Search for the cell housing the specified text and yield its [x, y] center coordinate. 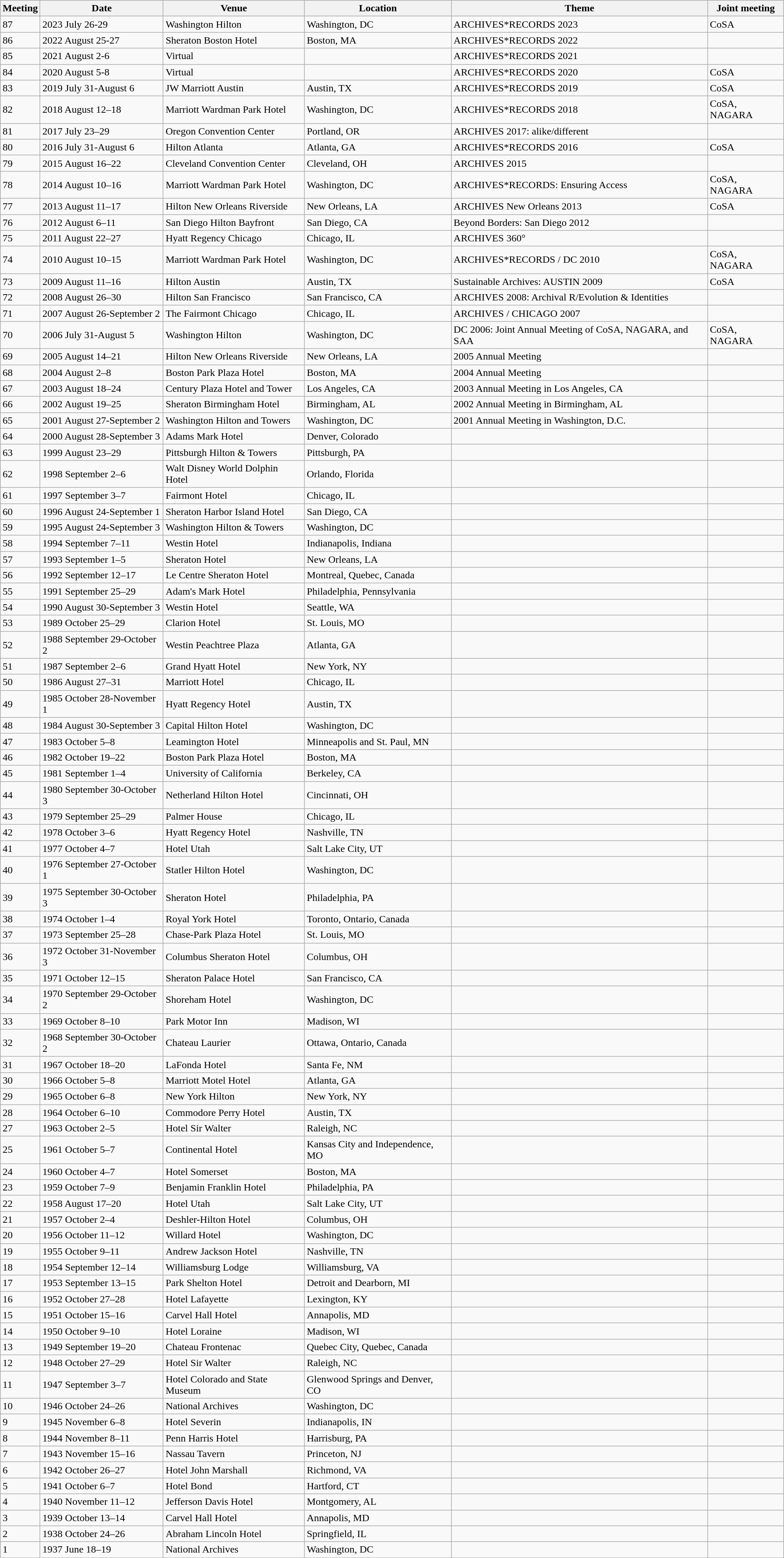
Washington Hilton and Towers [234, 420]
2012 August 6–11 [102, 223]
Ottawa, Ontario, Canada [378, 1043]
Commodore Perry Hotel [234, 1113]
50 [20, 682]
Chateau Frontenac [234, 1347]
5 [20, 1486]
24 [20, 1172]
78 [20, 184]
1977 October 4–7 [102, 849]
81 [20, 131]
1958 August 17–20 [102, 1203]
ARCHIVES 360° [580, 238]
1968 September 30-October 2 [102, 1043]
1971 October 12–15 [102, 978]
1956 October 11–12 [102, 1235]
ARCHIVES*RECORDS 2019 [580, 88]
Andrew Jackson Hotel [234, 1251]
Chase-Park Plaza Hotel [234, 935]
51 [20, 666]
ARCHIVES*RECORDS 2016 [580, 147]
1942 October 26–27 [102, 1470]
1993 September 1–5 [102, 559]
Fairmont Hotel [234, 495]
6 [20, 1470]
1980 September 30-October 3 [102, 795]
Date [102, 8]
57 [20, 559]
48 [20, 725]
1939 October 13–14 [102, 1518]
Washington Hilton & Towers [234, 528]
1963 October 2–5 [102, 1128]
1969 October 8–10 [102, 1021]
2004 August 2–8 [102, 373]
Hilton San Francisco [234, 298]
39 [20, 898]
Cleveland Convention Center [234, 163]
56 [20, 575]
40 [20, 870]
ARCHIVES 2015 [580, 163]
Sheraton Boston Hotel [234, 40]
Kansas City and Independence, MO [378, 1150]
2014 August 10–16 [102, 184]
Park Motor Inn [234, 1021]
62 [20, 474]
Pittsburgh, PA [378, 452]
Benjamin Franklin Hotel [234, 1188]
Hotel Severin [234, 1422]
1999 August 23–29 [102, 452]
Sheraton Palace Hotel [234, 978]
2010 August 10–15 [102, 260]
18 [20, 1267]
65 [20, 420]
Nassau Tavern [234, 1454]
43 [20, 817]
1982 October 19–22 [102, 757]
1960 October 4–7 [102, 1172]
Hyatt Regency Chicago [234, 238]
Jefferson Davis Hotel [234, 1502]
1970 September 29-October 2 [102, 1000]
Williamsburg Lodge [234, 1267]
San Diego Hilton Bayfront [234, 223]
1989 October 25–29 [102, 623]
2005 August 14–21 [102, 357]
Glenwood Springs and Denver, CO [378, 1385]
Hotel Bond [234, 1486]
70 [20, 335]
Walt Disney World Dolphin Hotel [234, 474]
2002 August 19–25 [102, 404]
1985 October 28-November 1 [102, 704]
32 [20, 1043]
1983 October 5–8 [102, 741]
2008 August 26–30 [102, 298]
7 [20, 1454]
3 [20, 1518]
Pittsburgh Hilton & Towers [234, 452]
1987 September 2–6 [102, 666]
1966 October 5–8 [102, 1080]
60 [20, 512]
22 [20, 1203]
Deshler-Hilton Hotel [234, 1219]
Continental Hotel [234, 1150]
16 [20, 1299]
Princeton, NJ [378, 1454]
ARCHIVES 2008: Archival R/Evolution & Identities [580, 298]
Abraham Lincoln Hotel [234, 1534]
Montgomery, AL [378, 1502]
1992 September 12–17 [102, 575]
1986 August 27–31 [102, 682]
Willard Hotel [234, 1235]
Westin Peachtree Plaza [234, 644]
12 [20, 1363]
1940 November 11–12 [102, 1502]
2009 August 11–16 [102, 282]
49 [20, 704]
31 [20, 1064]
80 [20, 147]
Capital Hilton Hotel [234, 725]
Le Centre Sheraton Hotel [234, 575]
23 [20, 1188]
52 [20, 644]
1996 August 24-September 1 [102, 512]
1981 September 1–4 [102, 773]
11 [20, 1385]
2007 August 26-September 2 [102, 313]
38 [20, 919]
68 [20, 373]
Montreal, Quebec, Canada [378, 575]
2003 Annual Meeting in Los Angeles, CA [580, 388]
8 [20, 1438]
64 [20, 436]
66 [20, 404]
Richmond, VA [378, 1470]
Statler Hilton Hotel [234, 870]
Santa Fe, NM [378, 1064]
1984 August 30-September 3 [102, 725]
Los Angeles, CA [378, 388]
72 [20, 298]
Indianapolis, IN [378, 1422]
Harrisburg, PA [378, 1438]
29 [20, 1096]
1994 September 7–11 [102, 543]
25 [20, 1150]
1991 September 25–29 [102, 591]
17 [20, 1283]
Leamington Hotel [234, 741]
Cincinnati, OH [378, 795]
New York Hilton [234, 1096]
Shoreham Hotel [234, 1000]
1951 October 15–16 [102, 1315]
Hotel Lafayette [234, 1299]
2005 Annual Meeting [580, 357]
University of California [234, 773]
Chateau Laurier [234, 1043]
84 [20, 72]
2011 August 22–27 [102, 238]
2015 August 16–22 [102, 163]
14 [20, 1331]
1943 November 15–16 [102, 1454]
21 [20, 1219]
47 [20, 741]
ARCHIVES*RECORDS 2018 [580, 110]
73 [20, 282]
Detroit and Dearborn, MI [378, 1283]
67 [20, 388]
Royal York Hotel [234, 919]
69 [20, 357]
2004 Annual Meeting [580, 373]
59 [20, 528]
1957 October 2–4 [102, 1219]
1945 November 6–8 [102, 1422]
1973 September 25–28 [102, 935]
1995 August 24-September 3 [102, 528]
1965 October 6–8 [102, 1096]
JW Marriott Austin [234, 88]
Hotel Somerset [234, 1172]
2017 July 23–29 [102, 131]
76 [20, 223]
Lexington, KY [378, 1299]
Hotel Loraine [234, 1331]
1 [20, 1550]
77 [20, 206]
Hilton Atlanta [234, 147]
The Fairmont Chicago [234, 313]
1974 October 1–4 [102, 919]
1953 September 13–15 [102, 1283]
2013 August 11–17 [102, 206]
41 [20, 849]
LaFonda Hotel [234, 1064]
Hartford, CT [378, 1486]
ARCHIVES*RECORDS / DC 2010 [580, 260]
Toronto, Ontario, Canada [378, 919]
2001 Annual Meeting in Washington, D.C. [580, 420]
2006 July 31-August 5 [102, 335]
13 [20, 1347]
1949 September 19–20 [102, 1347]
1972 October 31-November 3 [102, 956]
71 [20, 313]
1998 September 2–6 [102, 474]
37 [20, 935]
30 [20, 1080]
Seattle, WA [378, 607]
Minneapolis and St. Paul, MN [378, 741]
ARCHIVES 2017: alike/different [580, 131]
Theme [580, 8]
ARCHIVES*RECORDS 2023 [580, 24]
1990 August 30-September 3 [102, 607]
79 [20, 163]
2023 July 26-29 [102, 24]
ARCHIVES*RECORDS 2022 [580, 40]
1937 June 18–19 [102, 1550]
4 [20, 1502]
Portland, OR [378, 131]
ARCHIVES*RECORDS: Ensuring Access [580, 184]
Birmingham, AL [378, 404]
Park Shelton Hotel [234, 1283]
15 [20, 1315]
1950 October 9–10 [102, 1331]
Orlando, Florida [378, 474]
20 [20, 1235]
Marriott Hotel [234, 682]
Palmer House [234, 817]
Meeting [20, 8]
Joint meeting [745, 8]
ARCHIVES*RECORDS 2020 [580, 72]
46 [20, 757]
44 [20, 795]
1955 October 9–11 [102, 1251]
DC 2006: Joint Annual Meeting of CoSA, NAGARA, and SAA [580, 335]
2 [20, 1534]
ARCHIVES New Orleans 2013 [580, 206]
2003 August 18–24 [102, 388]
Clarion Hotel [234, 623]
1954 September 12–14 [102, 1267]
1967 October 18–20 [102, 1064]
34 [20, 1000]
ARCHIVES*RECORDS 2021 [580, 56]
Philadelphia, Pennsylvania [378, 591]
Hilton Austin [234, 282]
1947 September 3–7 [102, 1385]
86 [20, 40]
2002 Annual Meeting in Birmingham, AL [580, 404]
Century Plaza Hotel and Tower [234, 388]
82 [20, 110]
27 [20, 1128]
Berkeley, CA [378, 773]
1975 September 30-October 3 [102, 898]
75 [20, 238]
10 [20, 1406]
2020 August 5-8 [102, 72]
Hotel John Marshall [234, 1470]
Springfield, IL [378, 1534]
Denver, Colorado [378, 436]
1961 October 5–7 [102, 1150]
Venue [234, 8]
1976 September 27-October 1 [102, 870]
28 [20, 1113]
2022 August 25-27 [102, 40]
1946 October 24–26 [102, 1406]
1964 October 6–10 [102, 1113]
ARCHIVES / CHICAGO 2007 [580, 313]
Columbus Sheraton Hotel [234, 956]
36 [20, 956]
61 [20, 495]
Location [378, 8]
2001 August 27-September 2 [102, 420]
Sustainable Archives: AUSTIN 2009 [580, 282]
2019 July 31-August 6 [102, 88]
Penn Harris Hotel [234, 1438]
35 [20, 978]
2000 August 28-September 3 [102, 436]
63 [20, 452]
Grand Hyatt Hotel [234, 666]
9 [20, 1422]
54 [20, 607]
85 [20, 56]
Williamsburg, VA [378, 1267]
1997 September 3–7 [102, 495]
Oregon Convention Center [234, 131]
45 [20, 773]
55 [20, 591]
1944 November 8–11 [102, 1438]
19 [20, 1251]
74 [20, 260]
Sheraton Harbor Island Hotel [234, 512]
1948 October 27–29 [102, 1363]
1978 October 3–6 [102, 833]
Hotel Colorado and State Museum [234, 1385]
Indianapolis, Indiana [378, 543]
1959 October 7–9 [102, 1188]
Netherland Hilton Hotel [234, 795]
53 [20, 623]
1952 October 27–28 [102, 1299]
42 [20, 833]
58 [20, 543]
1938 October 24–26 [102, 1534]
Adam's Mark Hotel [234, 591]
33 [20, 1021]
Sheraton Birmingham Hotel [234, 404]
Cleveland, OH [378, 163]
2016 July 31-August 6 [102, 147]
1941 October 6–7 [102, 1486]
87 [20, 24]
Beyond Borders: San Diego 2012 [580, 223]
83 [20, 88]
1979 September 25–29 [102, 817]
1988 September 29-October 2 [102, 644]
2021 August 2-6 [102, 56]
Adams Mark Hotel [234, 436]
Marriott Motel Hotel [234, 1080]
Quebec City, Quebec, Canada [378, 1347]
2018 August 12–18 [102, 110]
